For the text-containing cell, return its midpoint in (x, y) coordinate format. 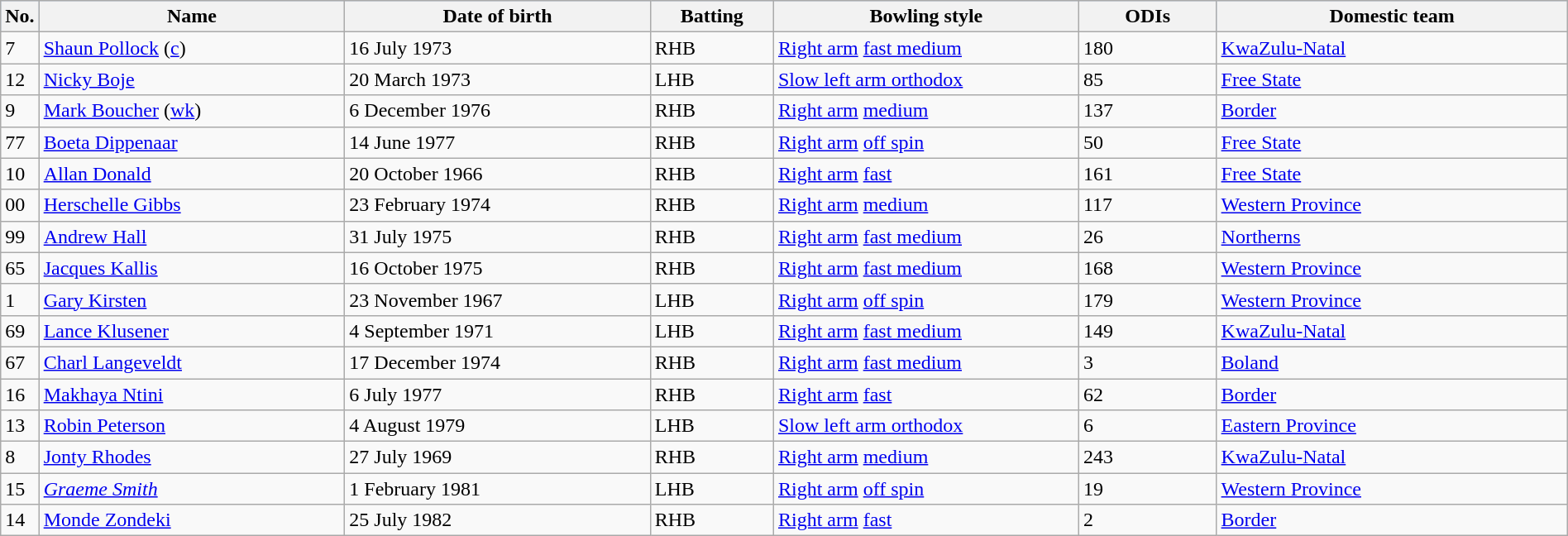
137 (1148, 111)
1 February 1981 (498, 489)
85 (1148, 79)
Name (192, 17)
77 (20, 142)
7 (20, 48)
Domestic team (1392, 17)
13 (20, 426)
4 September 1971 (498, 331)
Makhaya Ntini (192, 395)
8 (20, 457)
No. (20, 17)
20 October 1966 (498, 174)
Nicky Boje (192, 79)
6 July 1977 (498, 395)
12 (20, 79)
Jacques Kallis (192, 268)
15 (20, 489)
10 (20, 174)
Boeta Dippenaar (192, 142)
ODIs (1148, 17)
16 (20, 395)
Shaun Pollock (c) (192, 48)
Charl Langeveldt (192, 362)
Graeme Smith (192, 489)
14 June 1977 (498, 142)
27 July 1969 (498, 457)
Jonty Rhodes (192, 457)
Boland (1392, 362)
3 (1148, 362)
2 (1148, 520)
31 July 1975 (498, 237)
168 (1148, 268)
69 (20, 331)
17 December 1974 (498, 362)
50 (1148, 142)
Batting (711, 17)
117 (1148, 205)
Bowling style (926, 17)
16 July 1973 (498, 48)
62 (1148, 395)
00 (20, 205)
23 February 1974 (498, 205)
Herschelle Gibbs (192, 205)
26 (1148, 237)
9 (20, 111)
65 (20, 268)
25 July 1982 (498, 520)
161 (1148, 174)
Northerns (1392, 237)
Monde Zondeki (192, 520)
243 (1148, 457)
Gary Kirsten (192, 299)
6 (1148, 426)
Allan Donald (192, 174)
99 (20, 237)
Eastern Province (1392, 426)
19 (1148, 489)
Mark Boucher (wk) (192, 111)
67 (20, 362)
Date of birth (498, 17)
179 (1148, 299)
Andrew Hall (192, 237)
Lance Klusener (192, 331)
149 (1148, 331)
23 November 1967 (498, 299)
4 August 1979 (498, 426)
6 December 1976 (498, 111)
1 (20, 299)
14 (20, 520)
16 October 1975 (498, 268)
Robin Peterson (192, 426)
20 March 1973 (498, 79)
180 (1148, 48)
